Output the [x, y] coordinate of the center of the cell containing the given text.  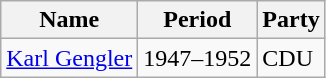
Period [198, 20]
Karl Gengler [70, 58]
CDU [291, 58]
Party [291, 20]
1947–1952 [198, 58]
Name [70, 20]
